For the text-containing cell, return its midpoint in (X, Y) coordinate format. 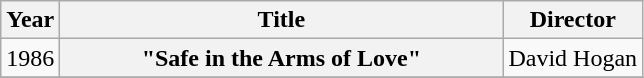
1986 (30, 58)
Title (282, 20)
Year (30, 20)
"Safe in the Arms of Love" (282, 58)
David Hogan (573, 58)
Director (573, 20)
